Scan for the cell matching the given text and deliver its [x, y] coordinate at center. 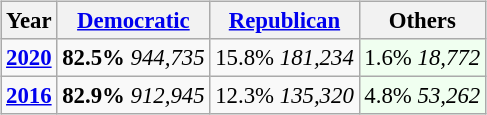
Democratic [134, 21]
Republican [284, 21]
1.6% 18,772 [422, 58]
Others [422, 21]
15.8% 181,234 [284, 58]
4.8% 53,262 [422, 96]
2020 [29, 58]
Year [29, 21]
2016 [29, 96]
12.3% 135,320 [284, 96]
82.5% 944,735 [134, 58]
82.9% 912,945 [134, 96]
